Extract the [x, y] coordinate from the center of the cell holding the provided text.  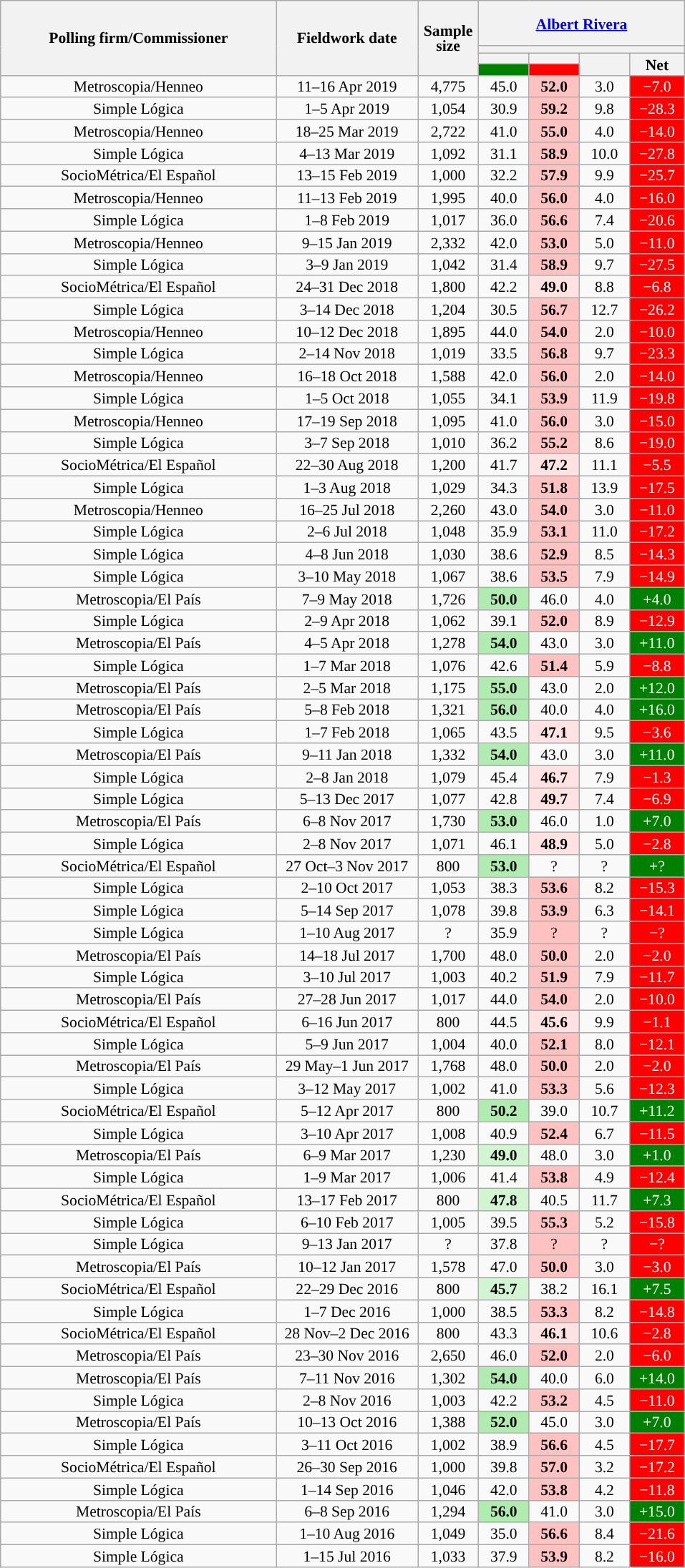
22–29 Dec 2016 [347, 1289]
1–10 Aug 2017 [347, 933]
+11.2 [657, 1110]
38.5 [504, 1310]
2–14 Nov 2018 [347, 353]
−14.8 [657, 1310]
−27.5 [657, 265]
6–8 Sep 2016 [347, 1511]
5.9 [604, 665]
−12.4 [657, 1177]
51.9 [554, 977]
37.8 [504, 1245]
2–8 Nov 2016 [347, 1401]
23–30 Nov 2016 [347, 1356]
4–5 Apr 2018 [347, 644]
6.7 [604, 1133]
1,010 [448, 442]
1,049 [448, 1534]
33.5 [504, 353]
29 May–1 Jun 2017 [347, 1066]
30.5 [504, 309]
1–5 Apr 2019 [347, 109]
1,030 [448, 554]
3–9 Jan 2019 [347, 265]
1,019 [448, 353]
8.5 [604, 554]
1,033 [448, 1557]
5–12 Apr 2017 [347, 1110]
39.5 [504, 1222]
3–10 May 2018 [347, 577]
8.8 [604, 288]
Albert Rivera [582, 23]
−6.0 [657, 1356]
−19.0 [657, 442]
6–8 Nov 2017 [347, 821]
−11.5 [657, 1133]
−3.6 [657, 732]
2,650 [448, 1356]
2–6 Jul 2018 [347, 532]
22–30 Aug 2018 [347, 465]
6–16 Jun 2017 [347, 1021]
39.1 [504, 621]
57.0 [554, 1466]
1–9 Mar 2017 [347, 1177]
−12.9 [657, 621]
5.2 [604, 1222]
1,230 [448, 1155]
−23.3 [657, 353]
2,332 [448, 242]
39.0 [554, 1110]
1,204 [448, 309]
59.2 [554, 109]
47.1 [554, 732]
27–28 Jun 2017 [347, 1000]
1–7 Mar 2018 [347, 665]
6–9 Mar 2017 [347, 1155]
45.6 [554, 1021]
5–13 Dec 2017 [347, 798]
7–9 May 2018 [347, 598]
−8.8 [657, 665]
5.6 [604, 1089]
+15.0 [657, 1511]
1,578 [448, 1266]
1,332 [448, 754]
47.8 [504, 1200]
35.0 [504, 1534]
1–14 Sep 2016 [347, 1489]
34.1 [504, 398]
27 Oct–3 Nov 2017 [347, 866]
1,071 [448, 844]
1,076 [448, 665]
4.9 [604, 1177]
−26.2 [657, 309]
2–8 Nov 2017 [347, 844]
−15.8 [657, 1222]
1,054 [448, 109]
40.5 [554, 1200]
45.7 [504, 1289]
10–13 Oct 2016 [347, 1422]
−7.0 [657, 86]
1,730 [448, 821]
1,800 [448, 288]
1,095 [448, 421]
34.3 [504, 488]
18–25 Mar 2019 [347, 132]
1.0 [604, 821]
17–19 Sep 2018 [347, 421]
−20.6 [657, 220]
−14.3 [657, 554]
53.2 [554, 1401]
57.9 [554, 176]
1,895 [448, 332]
53.1 [554, 532]
51.4 [554, 665]
6.3 [604, 910]
56.8 [554, 353]
−6.9 [657, 798]
1,046 [448, 1489]
16–25 Jul 2018 [347, 509]
1,004 [448, 1044]
11.1 [604, 465]
−5.5 [657, 465]
40.9 [504, 1133]
3–7 Sep 2018 [347, 442]
+? [657, 866]
41.7 [504, 465]
1,008 [448, 1133]
7–11 Nov 2016 [347, 1378]
31.1 [504, 153]
53.5 [554, 577]
−17.5 [657, 488]
1,768 [448, 1066]
11–13 Feb 2019 [347, 197]
28 Nov–2 Dec 2016 [347, 1333]
3.2 [604, 1466]
52.9 [554, 554]
51.8 [554, 488]
−17.7 [657, 1445]
+1.0 [657, 1155]
36.0 [504, 220]
41.4 [504, 1177]
8.4 [604, 1534]
Fieldwork date [347, 38]
30.9 [504, 109]
−6.8 [657, 288]
48.9 [554, 844]
31.4 [504, 265]
1–10 Aug 2016 [347, 1534]
1,005 [448, 1222]
10.6 [604, 1333]
1,175 [448, 688]
1,700 [448, 954]
36.2 [504, 442]
−28.3 [657, 109]
1,995 [448, 197]
1–15 Jul 2016 [347, 1557]
1–3 Aug 2018 [347, 488]
1,006 [448, 1177]
38.3 [504, 888]
+7.3 [657, 1200]
50.2 [504, 1110]
−27.8 [657, 153]
+4.0 [657, 598]
−11.7 [657, 977]
38.2 [554, 1289]
43.3 [504, 1333]
+16.0 [657, 710]
1–8 Feb 2019 [347, 220]
5–14 Sep 2017 [347, 910]
24–31 Dec 2018 [347, 288]
2–9 Apr 2018 [347, 621]
1,079 [448, 777]
3–14 Dec 2018 [347, 309]
5–9 Jun 2017 [347, 1044]
42.6 [504, 665]
4,775 [448, 86]
43.5 [504, 732]
5–8 Feb 2018 [347, 710]
49.7 [554, 798]
1,077 [448, 798]
13–15 Feb 2019 [347, 176]
9–11 Jan 2018 [347, 754]
3–11 Oct 2016 [347, 1445]
45.4 [504, 777]
+12.0 [657, 688]
8.9 [604, 621]
1,062 [448, 621]
1,078 [448, 910]
+14.0 [657, 1378]
2–5 Mar 2018 [347, 688]
1,055 [448, 398]
55.2 [554, 442]
2–10 Oct 2017 [347, 888]
12.7 [604, 309]
10.7 [604, 1110]
−12.1 [657, 1044]
Polling firm/Commissioner [139, 38]
4–8 Jun 2018 [347, 554]
38.9 [504, 1445]
14–18 Jul 2017 [347, 954]
1,321 [448, 710]
1,294 [448, 1511]
1,278 [448, 644]
1,302 [448, 1378]
56.7 [554, 309]
6.0 [604, 1378]
2–8 Jan 2018 [347, 777]
47.2 [554, 465]
13–17 Feb 2017 [347, 1200]
1–7 Dec 2016 [347, 1310]
1,200 [448, 465]
55.3 [554, 1222]
−14.9 [657, 577]
8.6 [604, 442]
10.0 [604, 153]
4–13 Mar 2019 [347, 153]
44.5 [504, 1021]
−15.0 [657, 421]
−25.7 [657, 176]
−21.6 [657, 1534]
3–12 May 2017 [347, 1089]
−1.3 [657, 777]
1,388 [448, 1422]
9.5 [604, 732]
13.9 [604, 488]
9–15 Jan 2019 [347, 242]
10–12 Dec 2018 [347, 332]
1,053 [448, 888]
46.7 [554, 777]
16–18 Oct 2018 [347, 376]
40.2 [504, 977]
32.2 [504, 176]
11–16 Apr 2019 [347, 86]
16.1 [604, 1289]
−1.1 [657, 1021]
1,092 [448, 153]
−15.3 [657, 888]
11.0 [604, 532]
+7.5 [657, 1289]
4.2 [604, 1489]
1,726 [448, 598]
11.9 [604, 398]
3–10 Jul 2017 [347, 977]
6–10 Feb 2017 [347, 1222]
1–5 Oct 2018 [347, 398]
53.6 [554, 888]
1,048 [448, 532]
1,067 [448, 577]
−11.8 [657, 1489]
11.7 [604, 1200]
−12.3 [657, 1089]
1,042 [448, 265]
9.8 [604, 109]
52.4 [554, 1133]
9–13 Jan 2017 [347, 1245]
2,260 [448, 509]
1,588 [448, 376]
42.8 [504, 798]
3–10 Apr 2017 [347, 1133]
−3.0 [657, 1266]
8.0 [604, 1044]
2,722 [448, 132]
1,029 [448, 488]
10–12 Jan 2017 [347, 1266]
37.9 [504, 1557]
Net [657, 64]
52.1 [554, 1044]
−19.8 [657, 398]
Sample size [448, 38]
1,065 [448, 732]
26–30 Sep 2016 [347, 1466]
1–7 Feb 2018 [347, 732]
47.0 [504, 1266]
−14.1 [657, 910]
